Pinpoint the cell where the given text exists, returning its [X, Y] midpoint coordinate. 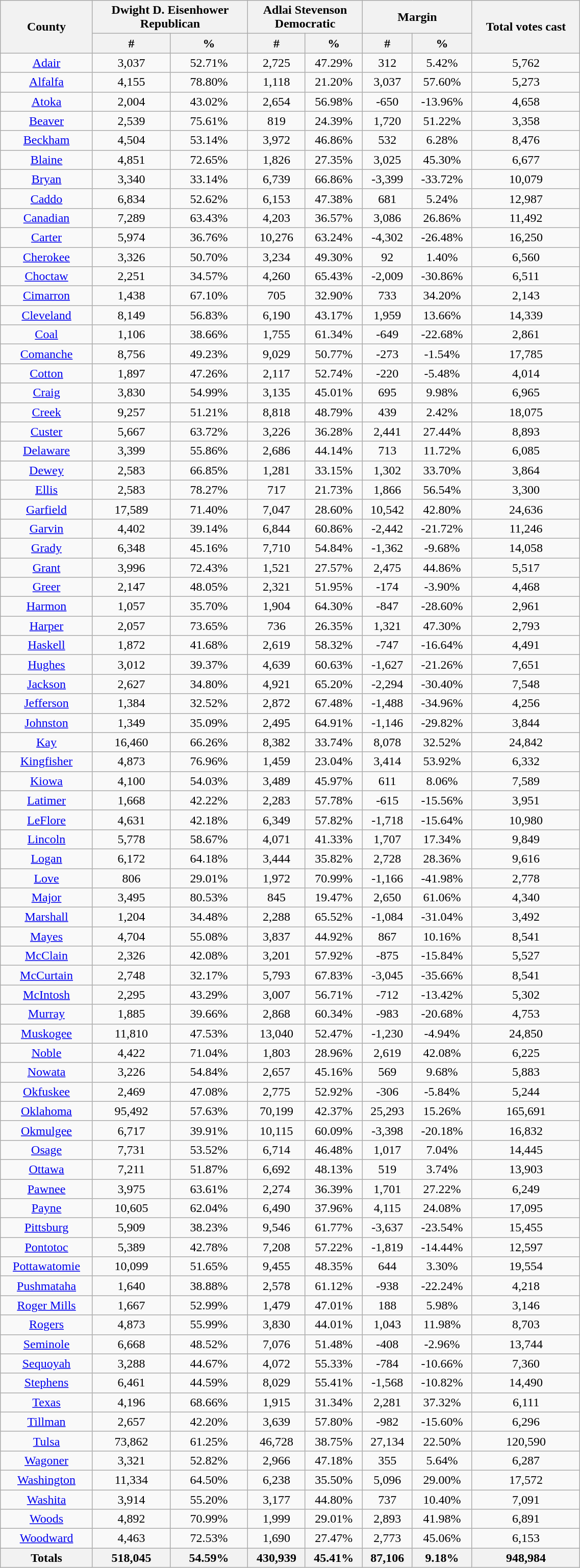
-9.68% [442, 548]
Haskell [47, 645]
-20.18% [442, 1130]
McIntosh [47, 995]
45.41% [334, 1558]
11.98% [442, 1325]
1,959 [388, 315]
Ottawa [47, 1169]
4,260 [276, 276]
Washita [47, 1499]
518,045 [131, 1558]
6,965 [526, 393]
10,115 [276, 1130]
47.26% [209, 373]
2,475 [388, 568]
4,631 [131, 820]
63.24% [334, 237]
2,627 [131, 684]
44.80% [334, 1499]
705 [276, 296]
Cimarron [47, 296]
-21.72% [442, 528]
1,972 [276, 878]
1,826 [276, 160]
39.91% [209, 1130]
Greer [47, 587]
47.29% [334, 63]
2,495 [276, 723]
60.63% [334, 665]
3,399 [131, 451]
51.22% [442, 121]
695 [388, 393]
6,296 [526, 1422]
-22.24% [442, 1286]
7.04% [442, 1150]
78.80% [209, 82]
-982 [388, 1422]
56.71% [334, 995]
3,288 [131, 1363]
39.37% [209, 665]
430,939 [276, 1558]
3.74% [442, 1169]
5,273 [526, 82]
58.32% [334, 645]
13,744 [526, 1344]
11,810 [131, 1033]
-29.82% [442, 723]
439 [388, 412]
3,492 [526, 917]
Pottawatomie [47, 1267]
Oklahoma [47, 1111]
1,281 [276, 470]
-220 [388, 373]
51.48% [334, 1344]
6,560 [526, 257]
165,691 [526, 1111]
Tulsa [47, 1441]
47.08% [209, 1092]
Jackson [47, 684]
Johnston [47, 723]
57.60% [442, 82]
29.00% [442, 1480]
6,225 [526, 1053]
1,321 [388, 626]
-649 [388, 335]
42.37% [334, 1111]
6.28% [442, 140]
-15.60% [442, 1422]
5.98% [442, 1305]
6,490 [276, 1208]
6,677 [526, 160]
188 [388, 1305]
48.35% [334, 1267]
Roger Mills [47, 1305]
4,402 [131, 528]
17,589 [131, 509]
35.82% [334, 858]
2,117 [276, 373]
Adair [47, 63]
6,511 [526, 276]
3,951 [526, 800]
51.95% [334, 587]
644 [388, 1267]
-1,146 [388, 723]
4,203 [276, 218]
38.66% [209, 335]
37.32% [442, 1402]
80.53% [209, 898]
-875 [388, 956]
Total votes cast [526, 27]
95,492 [131, 1111]
-4.94% [442, 1033]
1,690 [276, 1538]
1,106 [131, 335]
Pontotoc [47, 1247]
Stephens [47, 1383]
15,455 [526, 1228]
Totals [47, 1558]
-1,568 [388, 1383]
21.73% [334, 490]
-1.54% [442, 354]
38.88% [209, 1286]
-1,819 [388, 1247]
-30.40% [442, 684]
35.50% [334, 1480]
18,075 [526, 412]
4,851 [131, 160]
-1,230 [388, 1033]
6,717 [131, 1130]
55.20% [209, 1499]
-273 [388, 354]
4,072 [276, 1363]
6,844 [276, 528]
5,517 [526, 568]
2,321 [276, 587]
2,251 [131, 276]
Choctaw [47, 276]
52.92% [334, 1092]
2,868 [276, 1014]
Wagoner [47, 1460]
Margin [417, 17]
55.41% [334, 1383]
3,326 [131, 257]
Marshall [47, 917]
5,778 [131, 839]
56.83% [209, 315]
8.06% [442, 781]
-3,399 [388, 179]
2,778 [526, 878]
4,115 [388, 1208]
3,837 [276, 937]
4,639 [276, 665]
14,339 [526, 315]
45.06% [442, 1538]
2,295 [131, 995]
7,710 [276, 548]
1,302 [388, 470]
24.08% [442, 1208]
-15.84% [442, 956]
5,909 [131, 1228]
36.39% [334, 1189]
15.26% [442, 1111]
66.85% [209, 470]
Woodward [47, 1538]
32.90% [334, 296]
6,249 [526, 1189]
48.79% [334, 412]
Latimer [47, 800]
-650 [388, 102]
5.24% [442, 198]
7,047 [276, 509]
Kiowa [47, 781]
54.03% [209, 781]
8,756 [131, 354]
6,348 [131, 548]
Comanche [47, 354]
33.15% [334, 470]
8,149 [131, 315]
5,302 [526, 995]
733 [388, 296]
-1,362 [388, 548]
Jefferson [47, 703]
63.61% [209, 1189]
65.52% [334, 917]
1,521 [276, 568]
51.87% [209, 1169]
33.74% [334, 742]
49.23% [209, 354]
-28.60% [442, 606]
-3,398 [388, 1130]
2,728 [388, 858]
44.86% [442, 568]
312 [388, 63]
1,384 [131, 703]
3,321 [131, 1460]
-20.68% [442, 1014]
4,658 [526, 102]
-306 [388, 1092]
44.01% [334, 1325]
8,078 [388, 742]
16,832 [526, 1130]
3,358 [526, 121]
45.97% [334, 781]
-2,442 [388, 528]
56.98% [334, 102]
2,654 [276, 102]
23.04% [334, 762]
27.44% [442, 432]
28.60% [334, 509]
Ellis [47, 490]
48.13% [334, 1169]
1,866 [388, 490]
2,326 [131, 956]
52.82% [209, 1460]
17,785 [526, 354]
Alfalfa [47, 82]
Love [47, 878]
42.20% [209, 1422]
57.82% [334, 820]
-15.64% [442, 820]
37.96% [334, 1208]
38.75% [334, 1441]
12,987 [526, 198]
-1,627 [388, 665]
Bryan [47, 179]
87,106 [388, 1558]
-747 [388, 645]
Dewey [47, 470]
26.86% [442, 218]
736 [276, 626]
42.80% [442, 509]
1,755 [276, 335]
60.86% [334, 528]
Okfuskee [47, 1092]
28.96% [334, 1053]
-35.66% [442, 975]
7,360 [526, 1363]
2,966 [276, 1460]
6,172 [131, 858]
55.08% [209, 937]
3,414 [388, 762]
9,849 [526, 839]
14,445 [526, 1150]
-1,488 [388, 703]
2,274 [276, 1189]
56.54% [442, 490]
5,762 [526, 63]
36.28% [334, 432]
47.30% [442, 626]
6,668 [131, 1344]
39.66% [209, 1014]
7,651 [526, 665]
-847 [388, 606]
-34.96% [442, 703]
Blaine [47, 160]
1,885 [131, 1014]
33.14% [209, 179]
7,589 [526, 781]
63.43% [209, 218]
2,686 [276, 451]
Grady [47, 548]
Noble [47, 1053]
60.09% [334, 1130]
1,803 [276, 1053]
2,578 [276, 1286]
Harper [47, 626]
43.29% [209, 995]
67.10% [209, 296]
19,554 [526, 1267]
67.83% [334, 975]
6,238 [276, 1480]
355 [388, 1460]
3,234 [276, 257]
-615 [388, 800]
1,897 [131, 373]
-3,637 [388, 1228]
-41.98% [442, 878]
1,459 [276, 762]
61.06% [442, 898]
2,650 [388, 898]
27.47% [334, 1538]
4,014 [526, 373]
1,701 [388, 1189]
6,287 [526, 1460]
46,728 [276, 1441]
LeFlore [47, 820]
-2.96% [442, 1344]
2,469 [131, 1092]
64.91% [334, 723]
53.52% [209, 1150]
-33.72% [442, 179]
Muskogee [47, 1033]
24.39% [334, 121]
Nowata [47, 1072]
5,883 [526, 1072]
6,714 [276, 1150]
10,079 [526, 179]
Delaware [47, 451]
44.59% [209, 1383]
Grant [47, 568]
Lincoln [47, 839]
50.70% [209, 257]
17,572 [526, 1480]
Harmon [47, 606]
73,862 [131, 1441]
1,349 [131, 723]
28.36% [442, 858]
1,720 [388, 121]
1,640 [131, 1286]
3,007 [276, 995]
10.16% [442, 937]
24,850 [526, 1033]
3,025 [388, 160]
27.35% [334, 160]
1,667 [131, 1305]
55.33% [334, 1363]
4,463 [131, 1538]
-13.42% [442, 995]
9.68% [442, 1072]
45.01% [334, 393]
-5.84% [442, 1092]
1,043 [388, 1325]
9,546 [276, 1228]
819 [276, 121]
52.62% [209, 198]
52.71% [209, 63]
10,276 [276, 237]
6,111 [526, 1402]
10,605 [131, 1208]
McCurtain [47, 975]
Creek [47, 412]
57.80% [334, 1422]
Cleveland [47, 315]
Atoka [47, 102]
6,349 [276, 820]
57.22% [334, 1247]
2,961 [526, 606]
Garvin [47, 528]
6,692 [276, 1169]
120,590 [526, 1441]
1,668 [131, 800]
11,246 [526, 528]
76.96% [209, 762]
50.77% [334, 354]
62.04% [209, 1208]
9,616 [526, 858]
5,974 [131, 237]
41.33% [334, 839]
-784 [388, 1363]
3,996 [131, 568]
3,844 [526, 723]
34.48% [209, 917]
54.59% [209, 1558]
61.25% [209, 1441]
2,775 [276, 1092]
16,460 [131, 742]
2.42% [442, 412]
8,476 [526, 140]
5,667 [131, 432]
1,872 [131, 645]
4,196 [131, 1402]
6,461 [131, 1383]
47.01% [334, 1305]
6,190 [276, 315]
4,491 [526, 645]
33.70% [442, 470]
-712 [388, 995]
3,340 [131, 179]
27.22% [442, 1189]
7,289 [131, 218]
27,134 [388, 1441]
Pittsburg [47, 1228]
8,029 [276, 1383]
4,504 [131, 140]
3,489 [276, 781]
14,058 [526, 548]
11,492 [526, 218]
41.98% [442, 1519]
66.26% [209, 742]
Beaver [47, 121]
Kay [47, 742]
3,972 [276, 140]
Cotton [47, 373]
4,218 [526, 1286]
34.57% [209, 276]
3,975 [131, 1189]
16,250 [526, 237]
66.86% [334, 179]
41.68% [209, 645]
County [47, 27]
6,085 [526, 451]
3,086 [388, 218]
64.18% [209, 858]
39.14% [209, 528]
73.65% [209, 626]
5,244 [526, 1092]
6,739 [276, 179]
-23.54% [442, 1228]
-5.48% [442, 373]
47.53% [209, 1033]
12,597 [526, 1247]
44.92% [334, 937]
Osage [47, 1150]
52.47% [334, 1033]
10,980 [526, 820]
2,441 [388, 432]
34.80% [209, 684]
68.66% [209, 1402]
3,012 [131, 665]
2,725 [276, 63]
Custer [47, 432]
681 [388, 198]
McClain [47, 956]
Major [47, 898]
22.50% [442, 1441]
948,984 [526, 1558]
9,257 [131, 412]
10.40% [442, 1499]
-10.66% [442, 1363]
2,861 [526, 335]
Canadian [47, 218]
6,891 [526, 1519]
4,256 [526, 703]
9,029 [276, 354]
Dwight D. EisenhowerRepublican [170, 17]
5,389 [131, 1247]
26.35% [334, 626]
75.61% [209, 121]
-13.96% [442, 102]
Logan [47, 858]
11,334 [131, 1480]
Murray [47, 1014]
4,100 [131, 781]
71.40% [209, 509]
1,999 [276, 1519]
34.20% [442, 296]
55.86% [209, 451]
45.30% [442, 160]
57.63% [209, 1111]
Woods [47, 1519]
4,704 [131, 937]
-1,166 [388, 878]
19.47% [334, 898]
58.67% [209, 839]
51.21% [209, 412]
1.40% [442, 257]
-408 [388, 1344]
Beckham [47, 140]
70,199 [276, 1111]
61.34% [334, 335]
1,904 [276, 606]
10,099 [131, 1267]
1,707 [388, 839]
51.65% [209, 1267]
Okmulgee [47, 1130]
Washington [47, 1480]
2,004 [131, 102]
72.65% [209, 160]
4,753 [526, 1014]
Rogers [47, 1325]
Hughes [47, 665]
2,748 [131, 975]
5,527 [526, 956]
-2,294 [388, 684]
49.30% [334, 257]
6,332 [526, 762]
1,438 [131, 296]
43.02% [209, 102]
64.50% [209, 1480]
71.04% [209, 1053]
2,872 [276, 703]
737 [388, 1499]
42.18% [209, 820]
Coal [47, 335]
3,914 [131, 1499]
46.48% [334, 1150]
6,834 [131, 198]
717 [276, 490]
-30.86% [442, 276]
4,921 [276, 684]
36.57% [334, 218]
42.78% [209, 1247]
1,915 [276, 1402]
3,135 [276, 393]
14,490 [526, 1383]
27.57% [334, 568]
1,017 [388, 1150]
Craig [47, 393]
10,542 [388, 509]
65.20% [334, 684]
8,818 [276, 412]
52.99% [209, 1305]
Sequoyah [47, 1363]
60.34% [334, 1014]
8,893 [526, 432]
-21.26% [442, 665]
1,118 [276, 82]
72.43% [209, 568]
3,146 [526, 1305]
4,155 [131, 82]
4,340 [526, 898]
52.74% [334, 373]
9.98% [442, 393]
4,422 [131, 1053]
72.53% [209, 1538]
2,288 [276, 917]
532 [388, 140]
-2,009 [388, 276]
54.99% [209, 393]
Garfield [47, 509]
-174 [388, 587]
Adlai StevensonDemocratic [305, 17]
713 [388, 451]
35.09% [209, 723]
42.22% [209, 800]
-3.90% [442, 587]
-16.64% [442, 645]
-1,084 [388, 917]
7,211 [131, 1169]
2,143 [526, 296]
43.17% [334, 315]
2,893 [388, 1519]
2,057 [131, 626]
Tillman [47, 1422]
5.42% [442, 63]
Caddo [47, 198]
Cherokee [47, 257]
46.86% [334, 140]
4,468 [526, 587]
4,071 [276, 839]
569 [388, 1072]
-22.68% [442, 335]
13,040 [276, 1033]
13.66% [442, 315]
Texas [47, 1402]
519 [388, 1169]
5,096 [388, 1480]
2,793 [526, 626]
867 [388, 937]
7,548 [526, 684]
-31.04% [442, 917]
8,382 [276, 742]
47.18% [334, 1460]
65.43% [334, 276]
32.17% [209, 975]
7,731 [131, 1150]
61.77% [334, 1228]
3,444 [276, 858]
36.76% [209, 237]
3,300 [526, 490]
2,147 [131, 587]
64.30% [334, 606]
5.64% [442, 1460]
5,793 [276, 975]
9.18% [442, 1558]
-10.82% [442, 1383]
24,636 [526, 509]
Pushmataha [47, 1286]
67.48% [334, 703]
3,177 [276, 1499]
1,204 [131, 917]
38.23% [209, 1228]
7,091 [526, 1499]
-4,302 [388, 237]
53.14% [209, 140]
92 [388, 257]
11.72% [442, 451]
-14.44% [442, 1247]
3,639 [276, 1422]
3,864 [526, 470]
-938 [388, 1286]
2,281 [388, 1402]
Mayes [47, 937]
-26.48% [442, 237]
13,903 [526, 1169]
Pawnee [47, 1189]
57.92% [334, 956]
Seminole [47, 1344]
63.72% [209, 432]
-3,045 [388, 975]
17,095 [526, 1208]
1,479 [276, 1305]
7,076 [276, 1344]
25,293 [388, 1111]
44.14% [334, 451]
-15.56% [442, 800]
8,703 [526, 1325]
845 [276, 898]
2,283 [276, 800]
47.38% [334, 198]
17.34% [442, 839]
Kingfisher [47, 762]
806 [131, 878]
78.27% [209, 490]
3.30% [442, 1267]
2,773 [388, 1538]
3,495 [131, 898]
Carter [47, 237]
-1,718 [388, 820]
35.70% [209, 606]
44.67% [209, 1363]
611 [388, 781]
53.92% [442, 762]
1,057 [131, 606]
31.34% [334, 1402]
48.05% [209, 587]
48.52% [209, 1344]
55.99% [209, 1325]
9,455 [276, 1267]
Payne [47, 1208]
3,201 [276, 956]
-983 [388, 1014]
21.20% [334, 82]
7,208 [276, 1247]
24,842 [526, 742]
2,539 [131, 121]
4,892 [131, 1519]
57.78% [334, 800]
61.12% [334, 1286]
